Scan for the cell matching the given text and deliver its (X, Y) coordinate at center. 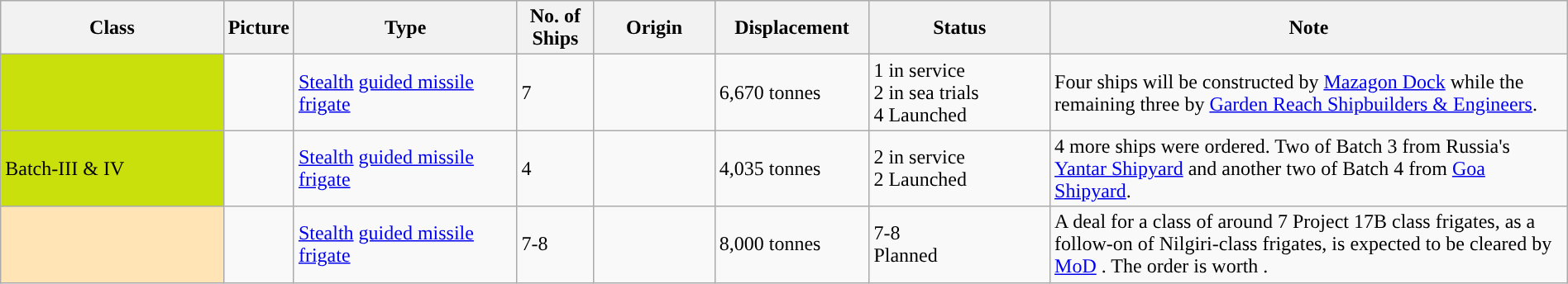
7-8Planned (959, 244)
4 (556, 168)
4,035 tonnes (792, 168)
No. of Ships (556, 28)
4 more ships were ordered. Two of Batch 3 from Russia's Yantar Shipyard and another two of Batch 4 from Goa Shipyard. (1309, 168)
Status (959, 28)
Origin (654, 28)
7-8 (556, 244)
Note (1309, 28)
7 (556, 92)
6,670 tonnes (792, 92)
Type (405, 28)
Displacement (792, 28)
8,000 tonnes (792, 244)
Four ships will be constructed by Mazagon Dock while the remaining three by Garden Reach Shipbuilders & Engineers. (1309, 92)
Class (112, 28)
1 in service2 in sea trials4 Launched (959, 92)
Batch-III & IV (112, 168)
Picture (258, 28)
2 in service2 Launched (959, 168)
